Return (x, y) of the center of cell containing provided text 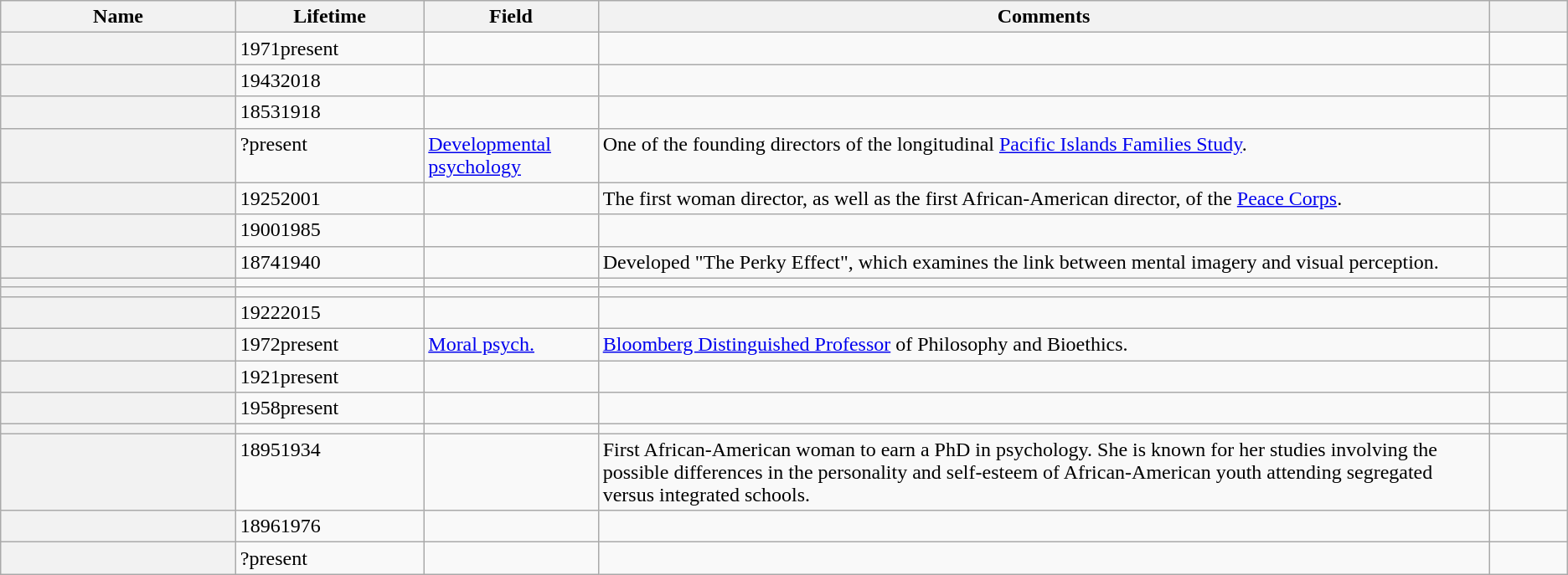
Developmental psychology (511, 156)
18741940 (329, 262)
1958present (329, 408)
1972present (329, 344)
1971present (329, 49)
Bloomberg Distinguished Professor of Philosophy and Bioethics. (1044, 344)
Name (119, 17)
The first woman director, as well as the first African-American director, of the Peace Corps. (1044, 198)
19001985 (329, 230)
18531918 (329, 112)
Moral psych. (511, 344)
19432018 (329, 80)
Comments (1044, 17)
19252001 (329, 198)
1921present (329, 376)
Lifetime (329, 17)
One of the founding directors of the longitudinal Pacific Islands Families Study. (1044, 156)
Field (511, 17)
18951934 (329, 472)
19222015 (329, 312)
18961976 (329, 526)
Developed "The Perky Effect", which examines the link between mental imagery and visual perception. (1044, 262)
